Capture the cell that displays the provided text and extract its (X, Y) central coordinate. 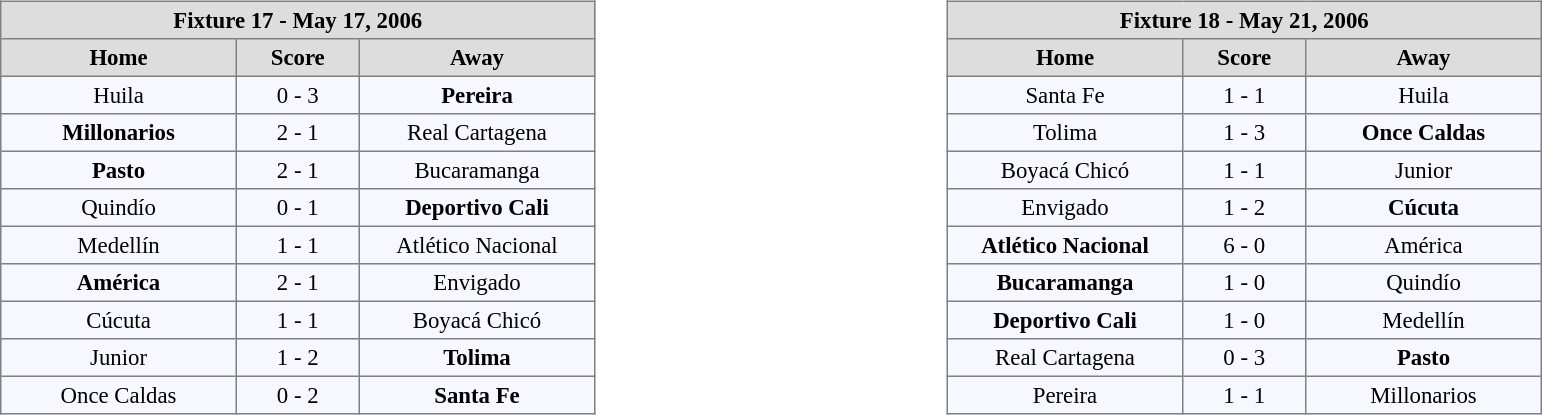
0 - 1 (298, 208)
Fixture 18 - May 21, 2006 (1244, 20)
1 - 3 (1244, 133)
Fixture 17 - May 17, 2006 (298, 20)
0 - 2 (298, 395)
6 - 0 (1244, 245)
